Detect which cell encompasses the target text, then output its [x, y] center coordinate. 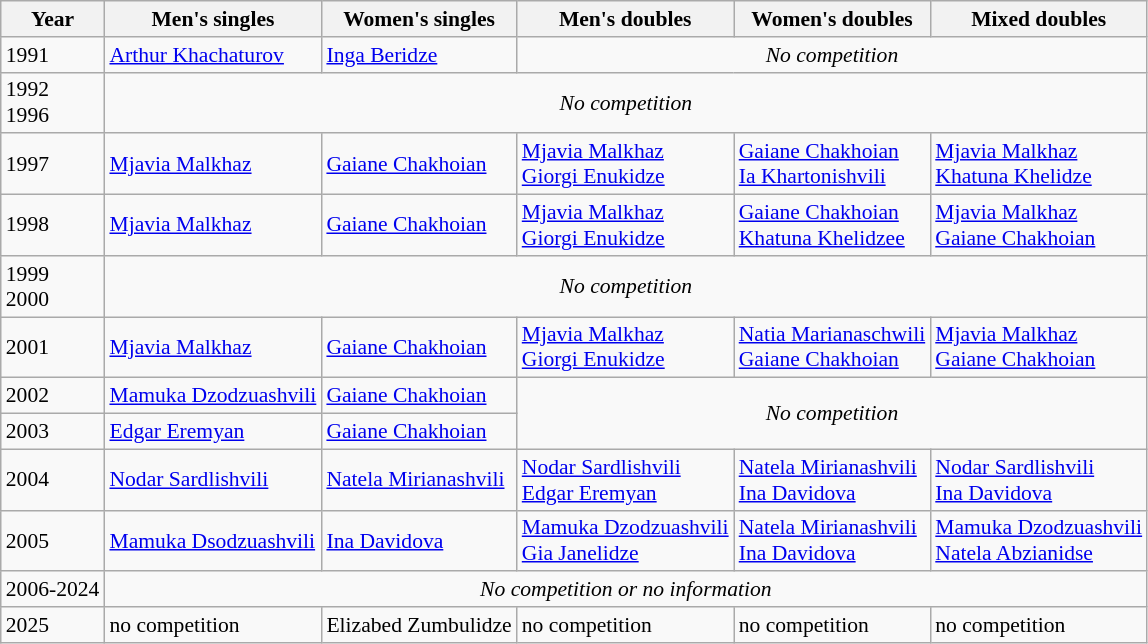
Nodar SardlishviliIna Davidova [1038, 480]
Edgar Eremyan [212, 432]
2004 [53, 480]
Natela Mirianashvili [418, 480]
2002 [53, 396]
Mamuka Dsodzuashvili [212, 540]
Gaiane ChakhoianKhatuna Khelidzee [832, 226]
Gaiane ChakhoianIa Khartonishvili [832, 164]
No competition or no information [626, 590]
Women's singles [418, 19]
Year [53, 19]
Mixed doubles [1038, 19]
2005 [53, 540]
2006-2024 [53, 590]
2003 [53, 432]
Natia MarianaschwiliGaiane Chakhoian [832, 348]
Arthur Khachaturov [212, 55]
Mamuka DzodzuashviliGia Janelidze [626, 540]
Mamuka DzodzuashviliNatela Abzianidse [1038, 540]
Ina Davidova [418, 540]
Elizabed Zumbulidze [418, 625]
19992000 [53, 286]
19921996 [53, 102]
1997 [53, 164]
Men's doubles [626, 19]
Women's doubles [832, 19]
2025 [53, 625]
Mjavia MalkhazKhatuna Khelidze [1038, 164]
Nodar Sardlishvili [212, 480]
Inga Beridze [418, 55]
2001 [53, 348]
1998 [53, 226]
1991 [53, 55]
Mamuka Dzodzuashvili [212, 396]
Men's singles [212, 19]
Nodar SardlishviliEdgar Eremyan [626, 480]
